Extract the (X, Y) coordinate from the center of the cell holding the provided text.  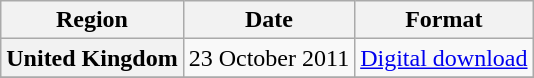
Date (268, 20)
Format (444, 20)
Digital download (444, 58)
Region (92, 20)
United Kingdom (92, 58)
23 October 2011 (268, 58)
